For the text-containing cell, return its midpoint in [X, Y] coordinate format. 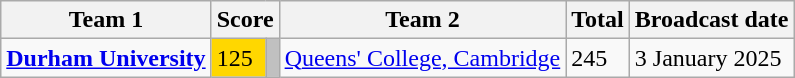
Team 2 [422, 20]
Durham University [106, 58]
Broadcast date [712, 20]
Queens' College, Cambridge [422, 58]
245 [598, 58]
3 January 2025 [712, 58]
Total [598, 20]
Score [245, 20]
125 [238, 58]
Team 1 [106, 20]
